Locate the cell with the specified text and output its [x, y] center coordinate. 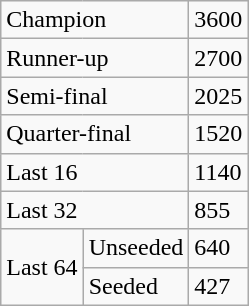
3600 [218, 20]
Quarter-final [95, 134]
Unseeded [136, 248]
Champion [95, 20]
Semi-final [95, 96]
Last 64 [42, 267]
2700 [218, 58]
Runner-up [95, 58]
2025 [218, 96]
Last 32 [95, 210]
427 [218, 286]
640 [218, 248]
855 [218, 210]
Seeded [136, 286]
Last 16 [95, 172]
1140 [218, 172]
1520 [218, 134]
